From the cell containing the given text, extract its center point as [x, y] coordinate. 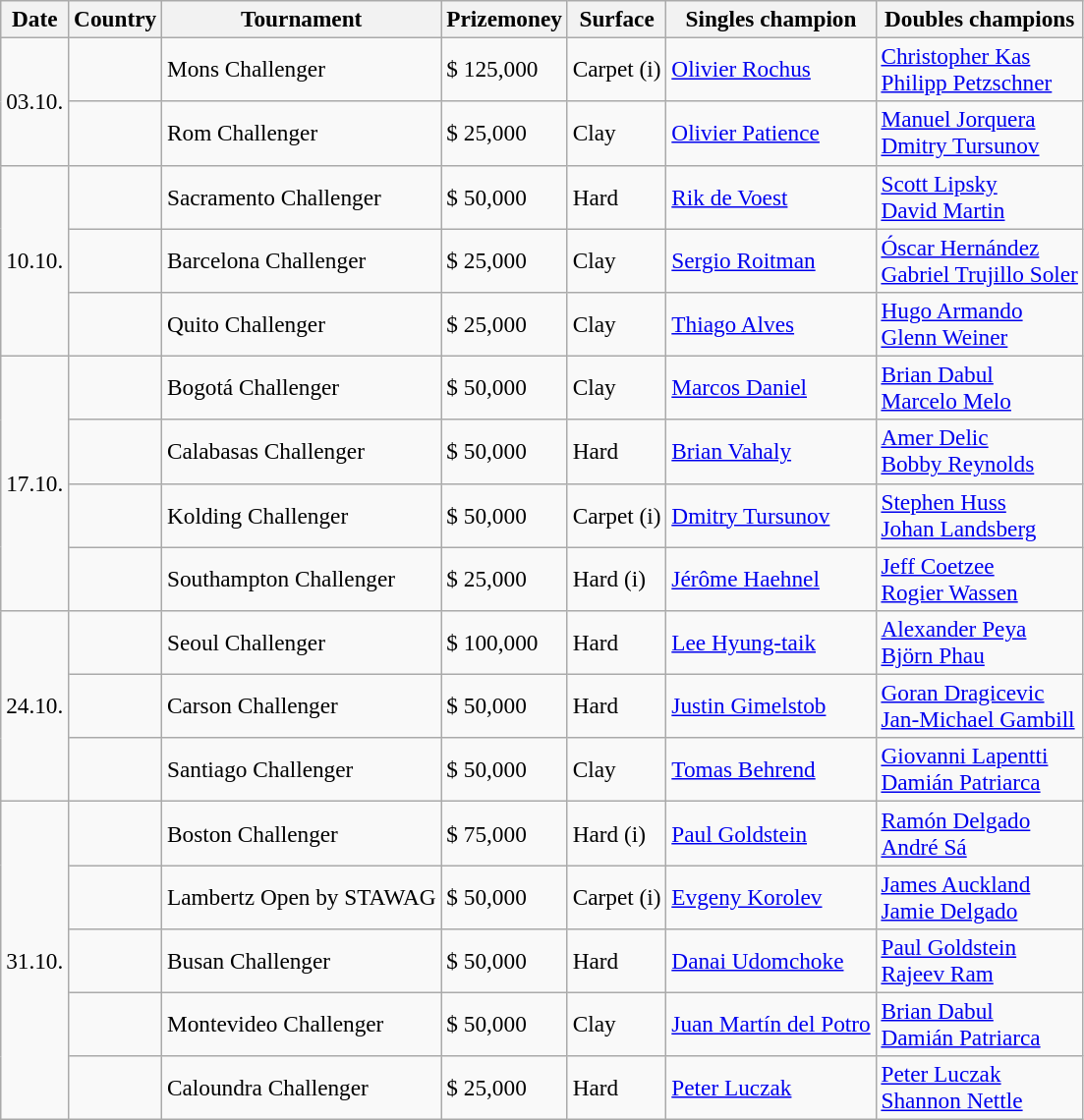
Tournament [302, 19]
Thiago Alves [770, 324]
Carson Challenger [302, 705]
Marcos Daniel [770, 387]
$ 75,000 [504, 833]
Calabasas Challenger [302, 452]
Sergio Roitman [770, 259]
10.10. [35, 260]
Olivier Rochus [770, 69]
Seoul Challenger [302, 643]
Rik de Voest [770, 196]
Doubles champions [979, 19]
$ 100,000 [504, 643]
Danai Udomchoke [770, 961]
Santiago Challenger [302, 770]
Christopher Kas Philipp Petzschner [979, 69]
Country [116, 19]
Quito Challenger [302, 324]
Peter Luczak [770, 1089]
Ramón Delgado André Sá [979, 833]
Surface [617, 19]
Kolding Challenger [302, 515]
Goran Dragicevic Jan-Michael Gambill [979, 705]
Óscar Hernández Gabriel Trujillo Soler [979, 259]
Lambertz Open by STAWAG [302, 896]
Peter Luczak Shannon Nettle [979, 1089]
Brian Dabul Damián Patriarca [979, 1024]
31.10. [35, 960]
Boston Challenger [302, 833]
Rom Challenger [302, 134]
Stephen Huss Johan Landsberg [979, 515]
Paul Goldstein [770, 833]
Southampton Challenger [302, 578]
Brian Dabul Marcelo Melo [979, 387]
Hugo Armando Glenn Weiner [979, 324]
Scott Lipsky David Martin [979, 196]
Caloundra Challenger [302, 1089]
Brian Vahaly [770, 452]
Mons Challenger [302, 69]
Tomas Behrend [770, 770]
24.10. [35, 705]
Jérôme Haehnel [770, 578]
Prizemoney [504, 19]
Lee Hyung-taik [770, 643]
Date [35, 19]
17.10. [35, 483]
Juan Martín del Potro [770, 1024]
03.10. [35, 101]
Montevideo Challenger [302, 1024]
Evgeny Korolev [770, 896]
Bogotá Challenger [302, 387]
Olivier Patience [770, 134]
Sacramento Challenger [302, 196]
Singles champion [770, 19]
James Auckland Jamie Delgado [979, 896]
Amer Delic Bobby Reynolds [979, 452]
Paul Goldstein Rajeev Ram [979, 961]
Manuel Jorquera Dmitry Tursunov [979, 134]
Justin Gimelstob [770, 705]
Alexander Peya Björn Phau [979, 643]
Barcelona Challenger [302, 259]
$ 125,000 [504, 69]
Giovanni Lapentti Damián Patriarca [979, 770]
Dmitry Tursunov [770, 515]
Busan Challenger [302, 961]
Jeff Coetzee Rogier Wassen [979, 578]
